Locate the cell with the specified text and output its (x, y) center coordinate. 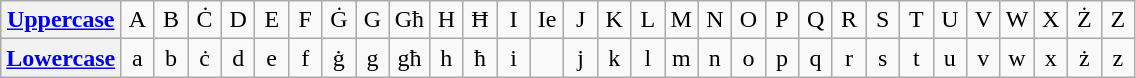
m (682, 58)
A (138, 20)
b (171, 58)
X (1051, 20)
f (305, 58)
W (1017, 20)
h (447, 58)
O (749, 20)
g (373, 58)
d (238, 58)
Uppercase (61, 20)
Q (816, 20)
j (581, 58)
K (614, 20)
U (950, 20)
a (138, 58)
t (916, 58)
z (1118, 58)
N (715, 20)
ġ (339, 58)
w (1017, 58)
Lowercase (61, 58)
ċ (205, 58)
Z (1118, 20)
s (883, 58)
J (581, 20)
G (373, 20)
F (305, 20)
V (984, 20)
M (682, 20)
H (447, 20)
x (1051, 58)
L (648, 20)
k (614, 58)
Ħ (480, 20)
v (984, 58)
B (171, 20)
D (238, 20)
E (272, 20)
Ie (547, 20)
R (849, 20)
T (916, 20)
q (816, 58)
ħ (480, 58)
i (514, 58)
ż (1084, 58)
e (272, 58)
l (648, 58)
għ (409, 58)
o (749, 58)
Għ (409, 20)
p (782, 58)
Ċ (205, 20)
Ż (1084, 20)
u (950, 58)
Ġ (339, 20)
I (514, 20)
r (849, 58)
n (715, 58)
P (782, 20)
S (883, 20)
